Find where the given text appears and provide that cell's center as [x, y] coordinate. 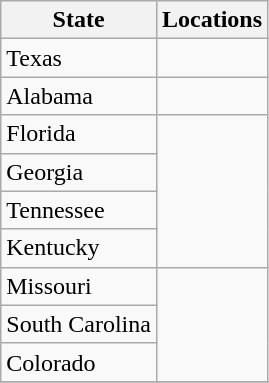
Texas [79, 58]
Locations [212, 20]
Alabama [79, 96]
Kentucky [79, 248]
Missouri [79, 286]
State [79, 20]
Colorado [79, 362]
Georgia [79, 172]
Florida [79, 134]
Tennessee [79, 210]
South Carolina [79, 324]
